Extract the (x, y) coordinate from the center of the cell holding the provided text.  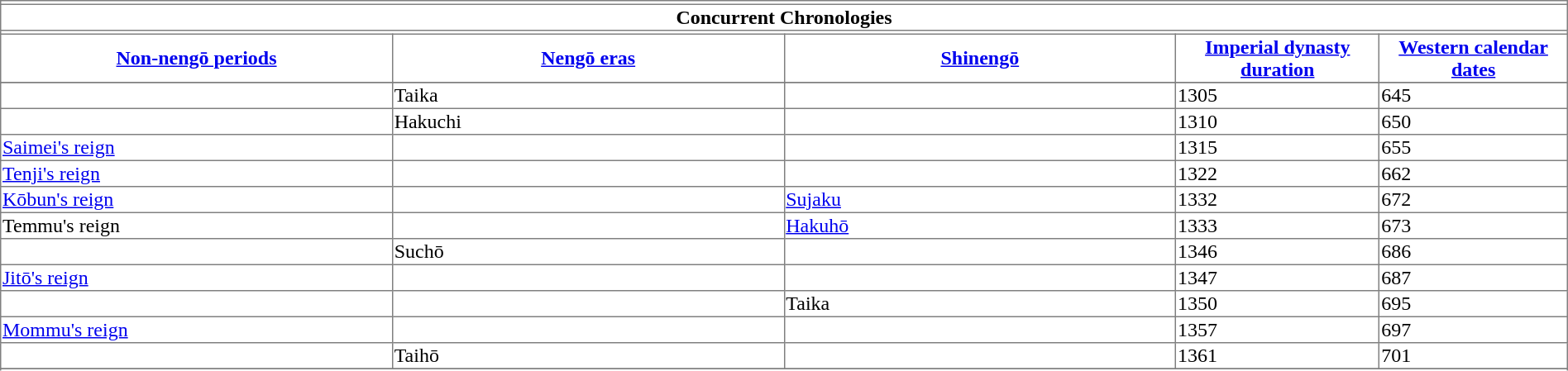
Hakuhō (980, 226)
672 (1474, 200)
Jitō's reign (197, 278)
1333 (1278, 226)
Imperial dynasty duration (1278, 58)
1332 (1278, 200)
1305 (1278, 96)
1361 (1278, 356)
1315 (1278, 148)
Tenji's reign (197, 174)
Temmu's reign (197, 226)
Mommu's reign (197, 330)
Concurrent Chronologies (784, 17)
697 (1474, 330)
1322 (1278, 174)
645 (1474, 96)
Sujaku (980, 200)
Taihō (588, 356)
Saimei's reign (197, 148)
Shinengō (980, 58)
Kōbun's reign (197, 200)
1310 (1278, 121)
1347 (1278, 278)
Western calendar dates (1474, 58)
Suchō (588, 252)
1350 (1278, 304)
655 (1474, 148)
Non-nengō periods (197, 58)
673 (1474, 226)
695 (1474, 304)
Hakuchi (588, 121)
701 (1474, 356)
1346 (1278, 252)
686 (1474, 252)
662 (1474, 174)
Nengō eras (588, 58)
687 (1474, 278)
650 (1474, 121)
1357 (1278, 330)
